Detect which cell encompasses the target text, then output its (x, y) center coordinate. 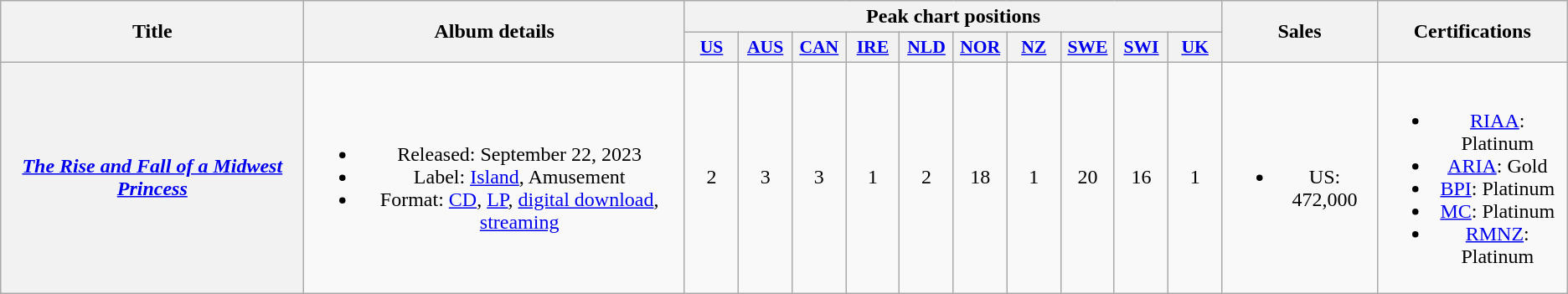
US (711, 48)
SWI (1141, 48)
Released: September 22, 2023Label: Island, AmusementFormat: CD, LP, digital download, streaming (494, 178)
18 (980, 178)
NOR (980, 48)
Sales (1300, 32)
NZ (1034, 48)
CAN (819, 48)
16 (1141, 178)
IRE (873, 48)
Certifications (1473, 32)
Peak chart positions (953, 17)
SWE (1087, 48)
20 (1087, 178)
UK (1195, 48)
NLD (926, 48)
The Rise and Fall of a Midwest Princess (152, 178)
RIAA: PlatinumARIA: GoldBPI: PlatinumMC: PlatinumRMNZ: Platinum (1473, 178)
US: 472,000 (1300, 178)
Title (152, 32)
Album details (494, 32)
AUS (766, 48)
